For the text-containing cell, return its midpoint in [x, y] coordinate format. 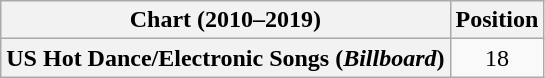
Position [497, 20]
Chart (2010–2019) [226, 20]
18 [497, 58]
US Hot Dance/Electronic Songs (Billboard) [226, 58]
